Return the (x, y) coordinate for the center point of the cell that contains the specified text.  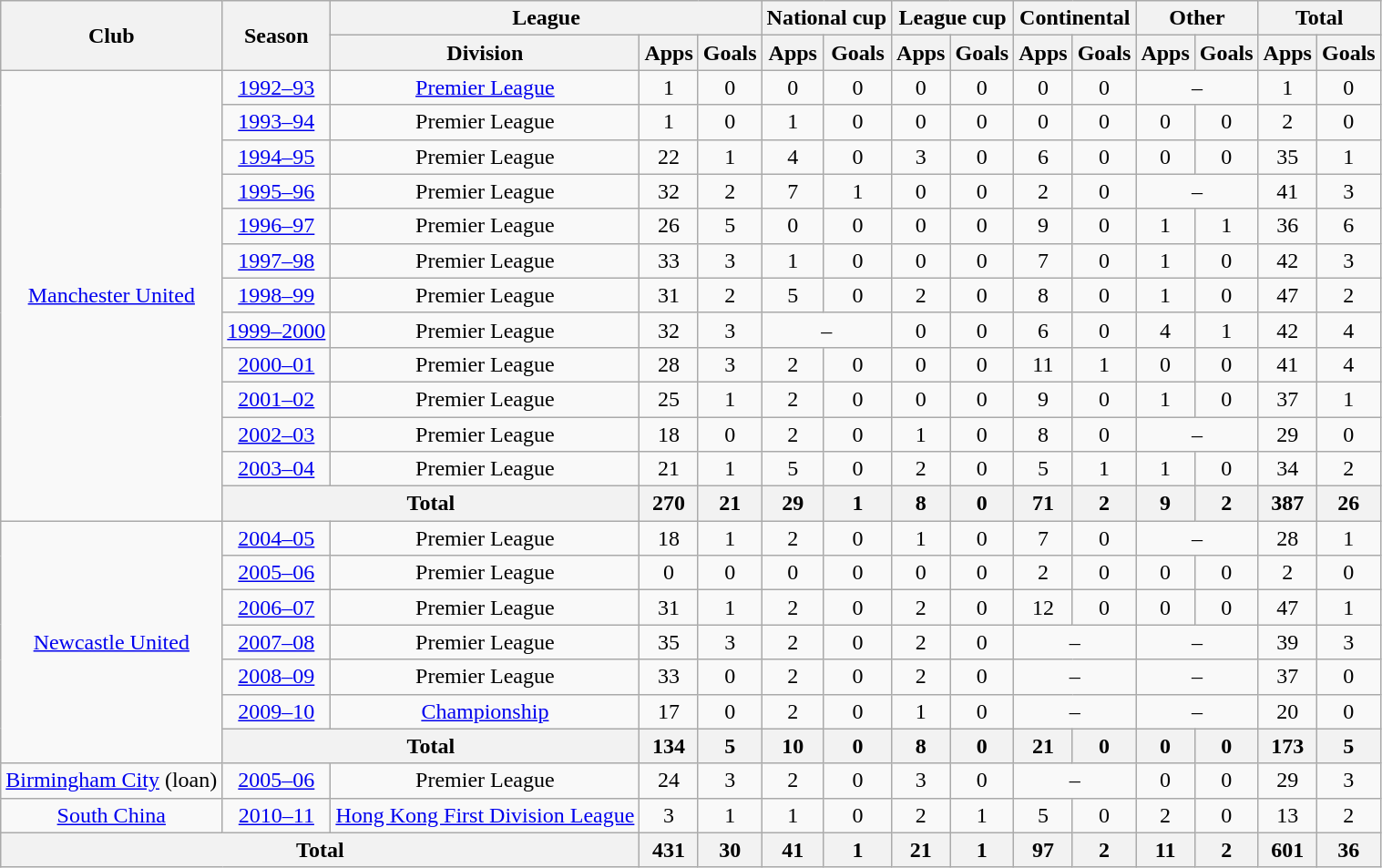
1997–98 (277, 260)
1995–96 (277, 191)
Newcastle United (111, 642)
2003–04 (277, 469)
431 (669, 850)
39 (1287, 642)
20 (1287, 711)
97 (1043, 850)
270 (669, 504)
2006–07 (277, 608)
71 (1043, 504)
10 (793, 746)
1992–93 (277, 87)
Other (1197, 18)
Club (111, 36)
24 (669, 781)
Manchester United (111, 295)
30 (730, 850)
2000–01 (277, 364)
2008–09 (277, 677)
Birmingham City (loan) (111, 781)
22 (669, 157)
601 (1287, 850)
National cup (826, 18)
1996–97 (277, 226)
Continental (1075, 18)
Division (485, 53)
Season (277, 36)
13 (1287, 815)
2007–08 (277, 642)
34 (1287, 469)
Hong Kong First Division League (485, 815)
25 (669, 399)
12 (1043, 608)
2004–05 (277, 538)
1994–95 (277, 157)
387 (1287, 504)
1993–94 (277, 122)
134 (669, 746)
League (547, 18)
Championship (485, 711)
2009–10 (277, 711)
17 (669, 711)
2002–03 (277, 434)
2001–02 (277, 399)
League cup (953, 18)
1998–99 (277, 295)
2010–11 (277, 815)
South China (111, 815)
173 (1287, 746)
1999–2000 (277, 330)
